Search for the cell housing the specified text and yield its (x, y) center coordinate. 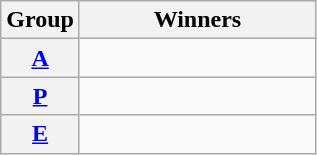
P (40, 96)
E (40, 134)
Winners (197, 20)
Group (40, 20)
A (40, 58)
